Search for the cell housing the specified text and yield its [X, Y] center coordinate. 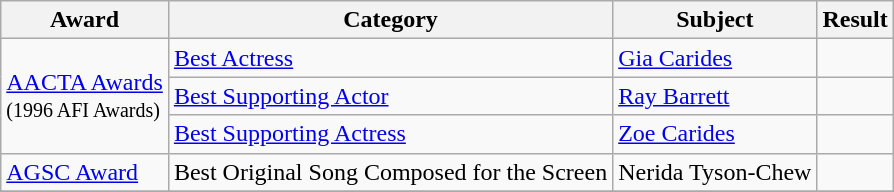
AACTA Awards(1996 AFI Awards) [85, 96]
Best Supporting Actress [390, 134]
Zoe Carides [715, 134]
Award [85, 20]
Category [390, 20]
Result [855, 20]
Best Supporting Actor [390, 96]
Ray Barrett [715, 96]
Best Actress [390, 58]
AGSC Award [85, 172]
Gia Carides [715, 58]
Subject [715, 20]
Nerida Tyson-Chew [715, 172]
Best Original Song Composed for the Screen [390, 172]
